Provide the [X, Y] coordinate of the cell's center where the given text is located.  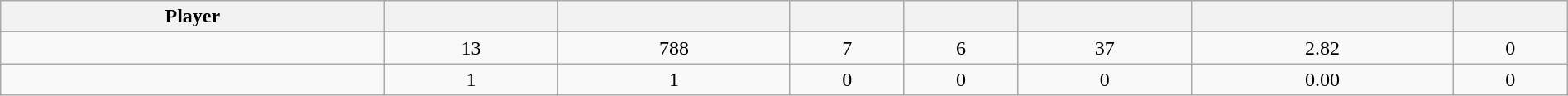
6 [961, 48]
37 [1105, 48]
0.00 [1322, 79]
7 [847, 48]
13 [471, 48]
788 [673, 48]
2.82 [1322, 48]
Player [193, 17]
